Determine the (X, Y) coordinate at the center of the cell enclosing the given text.  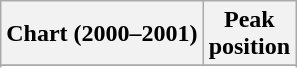
Peakposition (249, 34)
Chart (2000–2001) (102, 34)
